Search for the cell housing the specified text and yield its (x, y) center coordinate. 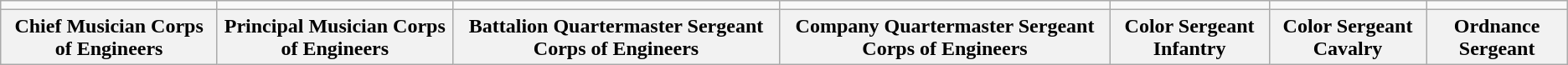
Color Sergeant Cavalry (1348, 37)
Principal Musician Corps of Engineers (335, 37)
Chief Musician Corps of Engineers (109, 37)
Color Sergeant Infantry (1189, 37)
Company Quartermaster Sergeant Corps of Engineers (945, 37)
Ordnance Sergeant (1497, 37)
Battalion Quartermaster Sergeant Corps of Engineers (616, 37)
